Locate the cell with the specified text and output its (x, y) center coordinate. 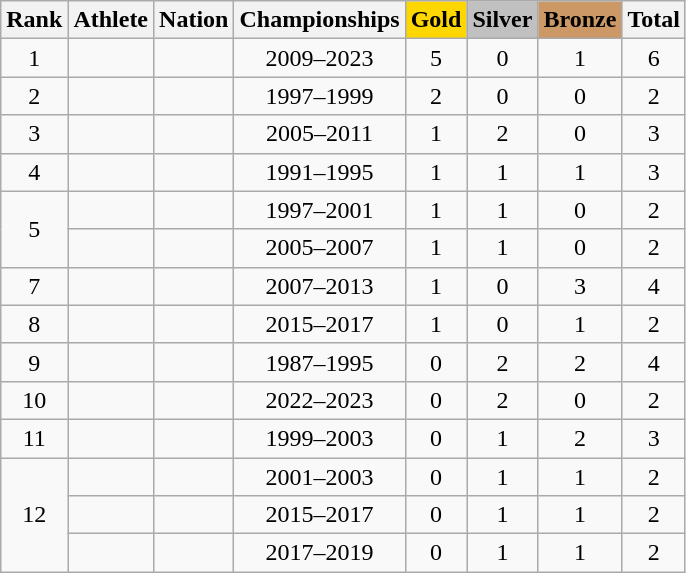
Bronze (580, 20)
Championships (320, 20)
1997–1999 (320, 96)
2005–2007 (320, 248)
Rank (34, 20)
8 (34, 324)
6 (654, 58)
1991–1995 (320, 172)
2005–2011 (320, 134)
Total (654, 20)
Gold (436, 20)
2007–2013 (320, 286)
Nation (194, 20)
10 (34, 400)
1999–2003 (320, 438)
2022–2023 (320, 400)
Silver (502, 20)
2001–2003 (320, 477)
Athlete (111, 20)
7 (34, 286)
9 (34, 362)
2017–2019 (320, 553)
12 (34, 515)
11 (34, 438)
1987–1995 (320, 362)
2009–2023 (320, 58)
1997–2001 (320, 210)
